Scan for the cell matching the given text and deliver its [x, y] coordinate at center. 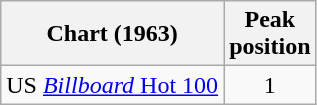
US Billboard Hot 100 [112, 85]
1 [270, 85]
Chart (1963) [112, 34]
Peakposition [270, 34]
